Capture the cell that displays the provided text and extract its (x, y) central coordinate. 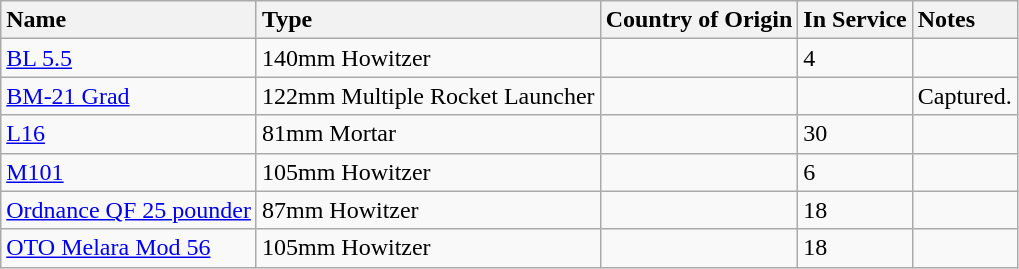
Country of Origin (699, 20)
6 (855, 172)
BM-21 Grad (129, 96)
Name (129, 20)
Type (428, 20)
140mm Howitzer (428, 58)
Notes (964, 20)
81mm Mortar (428, 134)
4 (855, 58)
87mm Howitzer (428, 210)
122mm Multiple Rocket Launcher (428, 96)
BL 5.5 (129, 58)
M101 (129, 172)
Ordnance QF 25 pounder (129, 210)
L16 (129, 134)
OTO Melara Mod 56 (129, 248)
Captured. (964, 96)
In Service (855, 20)
30 (855, 134)
